Output the (X, Y) coordinate of the center of the cell containing the given text.  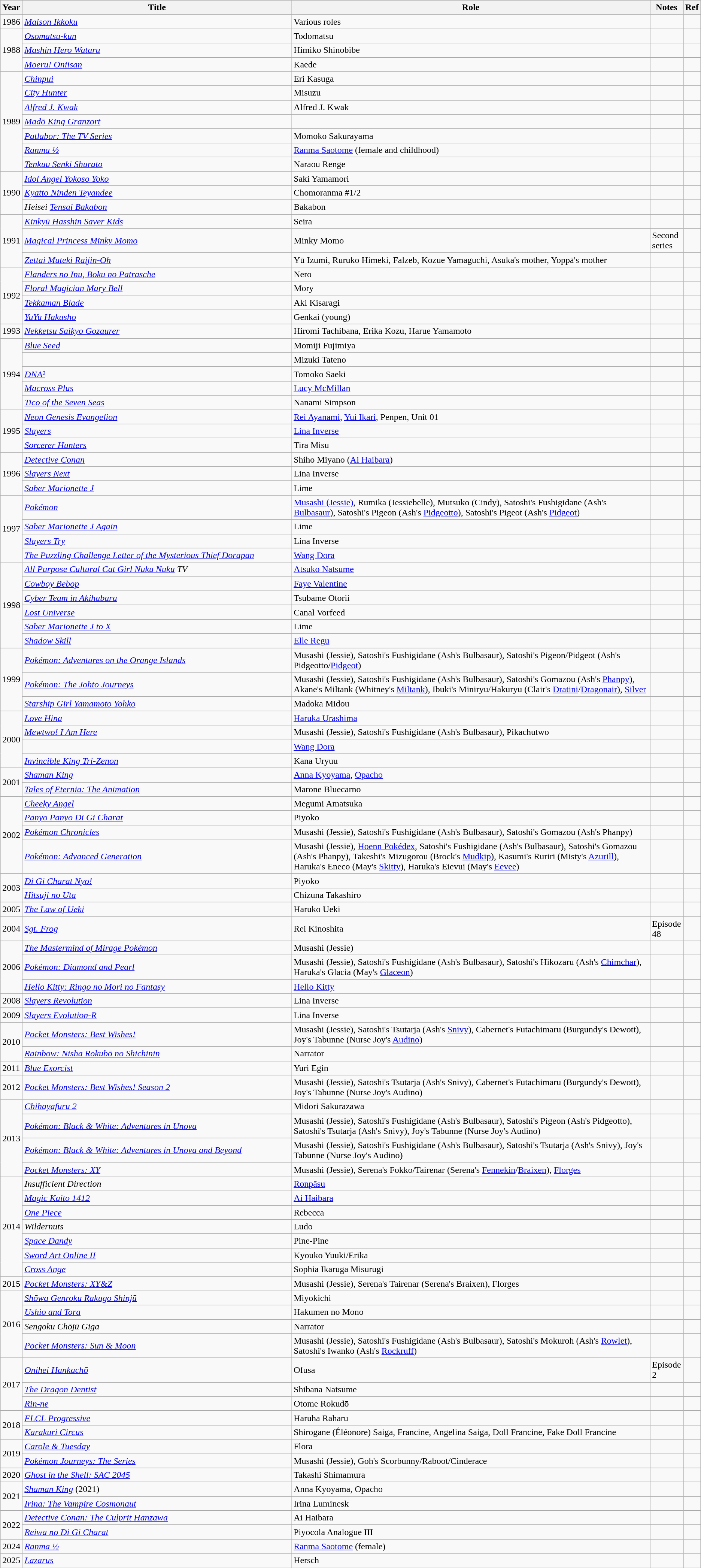
Musashi (Jessie) (471, 948)
Yū Izumi, Ruruko Himeki, Falzeb, Kozue Yamaguchi, Asuka's mother, Yoppā's mother (471, 260)
Episode 48 (667, 928)
Pine-Pine (471, 1241)
Pocket Monsters: Best Wishes! Season 2 (157, 1087)
Shirogane (Éléonore) Saiga, Francine, Angelina Saiga, Doll Francine, Fake Doll Francine (471, 1432)
2010 (11, 1041)
Hello Kitty: Ringo no Mori no Fantasy (157, 987)
1996 (11, 474)
Space Dandy (157, 1241)
Atsuko Natsume (471, 569)
Hersch (471, 1561)
Mewtwo! I Am Here (157, 732)
Pokémon: Diamond and Pearl (157, 967)
Karakuri Circus (157, 1432)
Invincible King Tri-Zenon (157, 761)
Cyber Team in Akihabara (157, 598)
Shibana Natsume (471, 1389)
Rebecca (471, 1213)
Pocket Monsters: XY (157, 1169)
Musashi (Jessie), Satoshi's Fushigidane (Ash's Bulbasaur), Satoshi's Tsutarja (Ash's Snivy), Joy's Tabunne (Nurse Joy's Audino) (471, 1150)
Lost Universe (157, 612)
Second series (667, 240)
Pocket Monsters: Best Wishes! (157, 1035)
Rin-ne (157, 1404)
Lucy McMillan (471, 388)
Rainbow: Nisha Rokubō no Shichinin (157, 1054)
The Puzzling Challenge Letter of the Mysterious Thief Dorapan (157, 555)
Shadow Skill (157, 641)
YuYu Hakusho (157, 317)
2000 (11, 739)
Blue Exorcist (157, 1068)
Otome Rokudō (471, 1404)
Chizuna Takashiro (471, 895)
Magic Kaito 1412 (157, 1198)
Slayers (157, 431)
2022 (11, 1525)
2011 (11, 1068)
The Mastermind of Mirage Pokémon (157, 948)
Nekketsu Saikyo Gozaurer (157, 331)
Hitsuji no Uta (157, 895)
2012 (11, 1087)
Notes (667, 7)
Nero (471, 274)
Saber Marionette J to X (157, 626)
Musashi (Jessie), Satoshi's Fushigidane (Ash's Bulbasaur), Pikachutwo (471, 732)
Panyo Panyo Di Gi Charat (157, 818)
1992 (11, 296)
1986 (11, 22)
Slayers Try (157, 541)
Title (157, 7)
Hiromi Tachibana, Erika Kozu, Harue Yamamoto (471, 331)
Cross Ange (157, 1269)
Haruko Ueki (471, 909)
1994 (11, 374)
Momoko Sakurayama (471, 136)
Pokémon: Advanced Generation (157, 856)
Genkai (young) (471, 317)
City Hunter (157, 93)
1990 (11, 193)
2003 (11, 888)
Musashi (Jessie), Serena's Tairenar (Serena's Braixen), Florges (471, 1284)
Todomatsu (471, 36)
Moeru! Oniisan (157, 64)
Pokémon: Adventures on the Orange Islands (157, 660)
Ushio and Tora (157, 1312)
Chinpui (157, 79)
2006 (11, 967)
Mashin Hero Wataru (157, 50)
Ludo (471, 1227)
2014 (11, 1226)
Faye Valentine (471, 584)
Aki Kisaragi (471, 303)
1998 (11, 605)
Nanami Simpson (471, 402)
Di Gi Charat Nyo! (157, 881)
Canal Vorfeed (471, 612)
Kinkyū Hasshin Saver Kids (157, 221)
Idol Angel Yokoso Yoko (157, 179)
2008 (11, 1001)
Tales of Eternia: The Animation (157, 789)
Pokémon: The Johto Journeys (157, 685)
Momiji Fujimiya (471, 345)
Himiko Shinobibe (471, 50)
Madoka Midou (471, 704)
Episode 2 (667, 1370)
2013 (11, 1138)
Sword Art Online II (157, 1255)
2016 (11, 1325)
Musashi (Jessie), Satoshi's Fushigidane (Ash's Bulbasaur), Satoshi's Pigeon/Pidgeot (Ash's Pidgeotto/Pidgeot) (471, 660)
Madō King Granzort (157, 121)
Pokémon Chronicles (157, 832)
Detective Conan (157, 460)
1991 (11, 240)
2015 (11, 1284)
Misuzu (471, 93)
Shōwa Genroku Rakugo Shinjū (157, 1298)
Ranma Saotome (female) (471, 1546)
Irina Luminesk (471, 1504)
Naraou Renge (471, 164)
Flanders no Inu, Boku no Patrasche (157, 274)
Cheeky Angel (157, 803)
2001 (11, 782)
Kyatto Ninden Teyandee (157, 193)
FLCL Progressive (157, 1418)
Sophia Ikaruga Misurugi (471, 1269)
Carole & Tuesday (157, 1446)
Flora (471, 1446)
Zettai Muteki Raijin-Oh (157, 260)
Pocket Monsters: Sun & Moon (157, 1345)
1993 (11, 331)
Seira (471, 221)
1988 (11, 50)
Slayers Evolution-R (157, 1015)
Ronpāsu (471, 1184)
Magical Princess Minky Momo (157, 240)
Ref (692, 7)
Mizuki Tateno (471, 360)
2017 (11, 1384)
Role (471, 7)
Tenkuu Senki Shurato (157, 164)
Love Hina (157, 718)
Maison Ikkoku (157, 22)
Shaman King (2021) (157, 1489)
Saber Marionette J Again (157, 527)
1999 (11, 679)
2009 (11, 1015)
Marone Bluecarno (471, 789)
Macross Plus (157, 388)
2019 (11, 1453)
Rei Ayanami, Yui Ikari, Penpen, Unit 01 (471, 417)
Various roles (471, 22)
Haruha Raharu (471, 1418)
Musashi (Jessie), Satoshi's Fushigidane (Ash's Bulbasaur), Satoshi's Hikozaru (Ash's Chimchar), Haruka's Glacia (May's Glaceon) (471, 967)
1995 (11, 431)
Tekkaman Blade (157, 303)
Miyokichi (471, 1298)
Starship Girl Yamamoto Yohko (157, 704)
Kaede (471, 64)
Neon Genesis Evangelion (157, 417)
Musashi (Jessie), Satoshi's Fushigidane (Ash's Bulbasaur), Satoshi's Gomazou (Ash's Phanpy) (471, 832)
Floral Magician Mary Bell (157, 288)
Tomoko Saeki (471, 374)
Shiho Miyano (Ai Haibara) (471, 460)
2025 (11, 1561)
Tira Misu (471, 445)
Pokémon Journeys: The Series (157, 1460)
Hakumen no Mono (471, 1312)
Chihayafuru 2 (157, 1107)
2005 (11, 909)
Musashi (Jessie), Satoshi's Fushigidane (Ash's Bulbasaur), Satoshi's Mokuroh (Ash's Rowlet), Satoshi's Iwanko (Ash's Rockruff) (471, 1345)
Haruka Urashima (471, 718)
Ranma Saotome (female and childhood) (471, 150)
Hello Kitty (471, 987)
Heisei Tensai Bakabon (157, 207)
Shaman King (157, 775)
Cowboy Bebop (157, 584)
2002 (11, 835)
Minky Momo (471, 240)
Slayers Next (157, 474)
Sengoku Chōjū Giga (157, 1326)
Reiwa no Di Gi Charat (157, 1532)
Mory (471, 288)
The Dragon Dentist (157, 1389)
Year (11, 7)
Tico of the Seven Seas (157, 402)
Takashi Shimamura (471, 1475)
Slayers Revolution (157, 1001)
Osomatsu-kun (157, 36)
Saki Yamamori (471, 179)
Musashi (Jessie), Serena's Fokko/Tairenar (Serena's Fennekin/Braixen), Florges (471, 1169)
Onihei Hankachō (157, 1370)
1989 (11, 121)
Pokémon: Black & White: Adventures in Unova and Beyond (157, 1150)
Elle Regu (471, 641)
All Purpose Cultural Cat Girl Nuku Nuku TV (157, 569)
Pocket Monsters: XY&Z (157, 1284)
2020 (11, 1475)
Midori Sakurazawa (471, 1107)
2021 (11, 1496)
Wildernuts (157, 1227)
Megumi Amatsuka (471, 803)
2024 (11, 1546)
Rei Kinoshita (471, 928)
2004 (11, 928)
Lazarus (157, 1561)
Kana Uryuu (471, 761)
Ghost in the Shell: SAC 2045 (157, 1475)
Saber Marionette J (157, 488)
Tsubame Otorii (471, 598)
DNA² (157, 374)
Insufficient Direction (157, 1184)
Pokémon: Black & White: Adventures in Unova (157, 1126)
Eri Kasuga (471, 79)
1997 (11, 529)
Irina: The Vampire Cosmonaut (157, 1504)
Detective Conan: The Culprit Hanzawa (157, 1518)
Sgt. Frog (157, 928)
2018 (11, 1425)
Pokémon (157, 507)
Musashi (Jessie), Goh's Scorbunny/Raboot/Cinderace (471, 1460)
Bakabon (471, 207)
Patlabor: The TV Series (157, 136)
Ofusa (471, 1370)
Sorcerer Hunters (157, 445)
Kyouko Yuuki/Erika (471, 1255)
Blue Seed (157, 345)
Yuri Egin (471, 1068)
Piyocola Analogue III (471, 1532)
Chomoranma #1/2 (471, 193)
The Law of Ueki (157, 909)
One Piece (157, 1213)
